Detect which cell encompasses the target text, then output its (x, y) center coordinate. 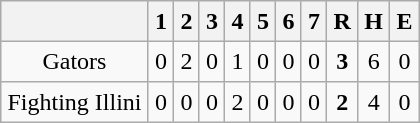
R (342, 21)
Fighting Illini (75, 102)
5 (263, 21)
7 (314, 21)
Gators (75, 61)
E (405, 21)
H (374, 21)
